Search for the cell housing the specified text and yield its (x, y) center coordinate. 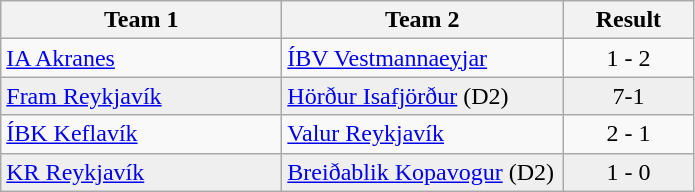
Team 2 (422, 20)
ÍBV Vestmannaeyjar (422, 58)
IA Akranes (142, 58)
2 - 1 (628, 134)
Team 1 (142, 20)
7-1 (628, 96)
Fram Reykjavík (142, 96)
Breiðablik Kopavogur (D2) (422, 172)
Hörður Isafjörður (D2) (422, 96)
KR Reykjavík (142, 172)
1 - 2 (628, 58)
1 - 0 (628, 172)
ÍBK Keflavík (142, 134)
Result (628, 20)
Valur Reykjavík (422, 134)
